Pinpoint the cell where the given text exists, returning its (X, Y) midpoint coordinate. 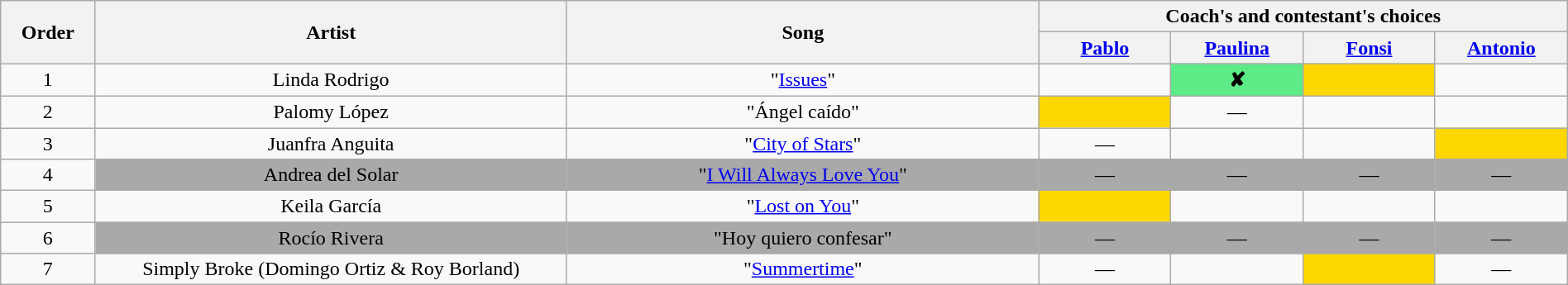
4 (48, 175)
Song (802, 32)
7 (48, 269)
1 (48, 80)
"Hoy quiero confesar" (802, 238)
2 (48, 112)
"City of Stars" (802, 143)
6 (48, 238)
Keila García (331, 207)
Andrea del Solar (331, 175)
"I Will Always Love You" (802, 175)
Pablo (1105, 48)
Paulina (1237, 48)
Linda Rodrigo (331, 80)
Coach's and contestant's choices (1303, 17)
Simply Broke (Domingo Ortiz & Roy Borland) (331, 269)
✘ (1237, 80)
Fonsi (1370, 48)
"Lost on You" (802, 207)
5 (48, 207)
Order (48, 32)
"Ángel caído" (802, 112)
Palomy López (331, 112)
Artist (331, 32)
Rocío Rivera (331, 238)
"Issues" (802, 80)
Antonio (1501, 48)
"Summertime" (802, 269)
Juanfra Anguita (331, 143)
3 (48, 143)
